Return (X, Y) of the center of cell containing provided text 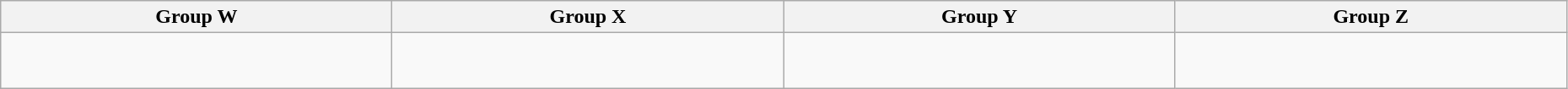
Group Y (979, 17)
Group X (588, 17)
Group Z (1371, 17)
Group W (197, 17)
